Scan for the cell matching the given text and deliver its (x, y) coordinate at center. 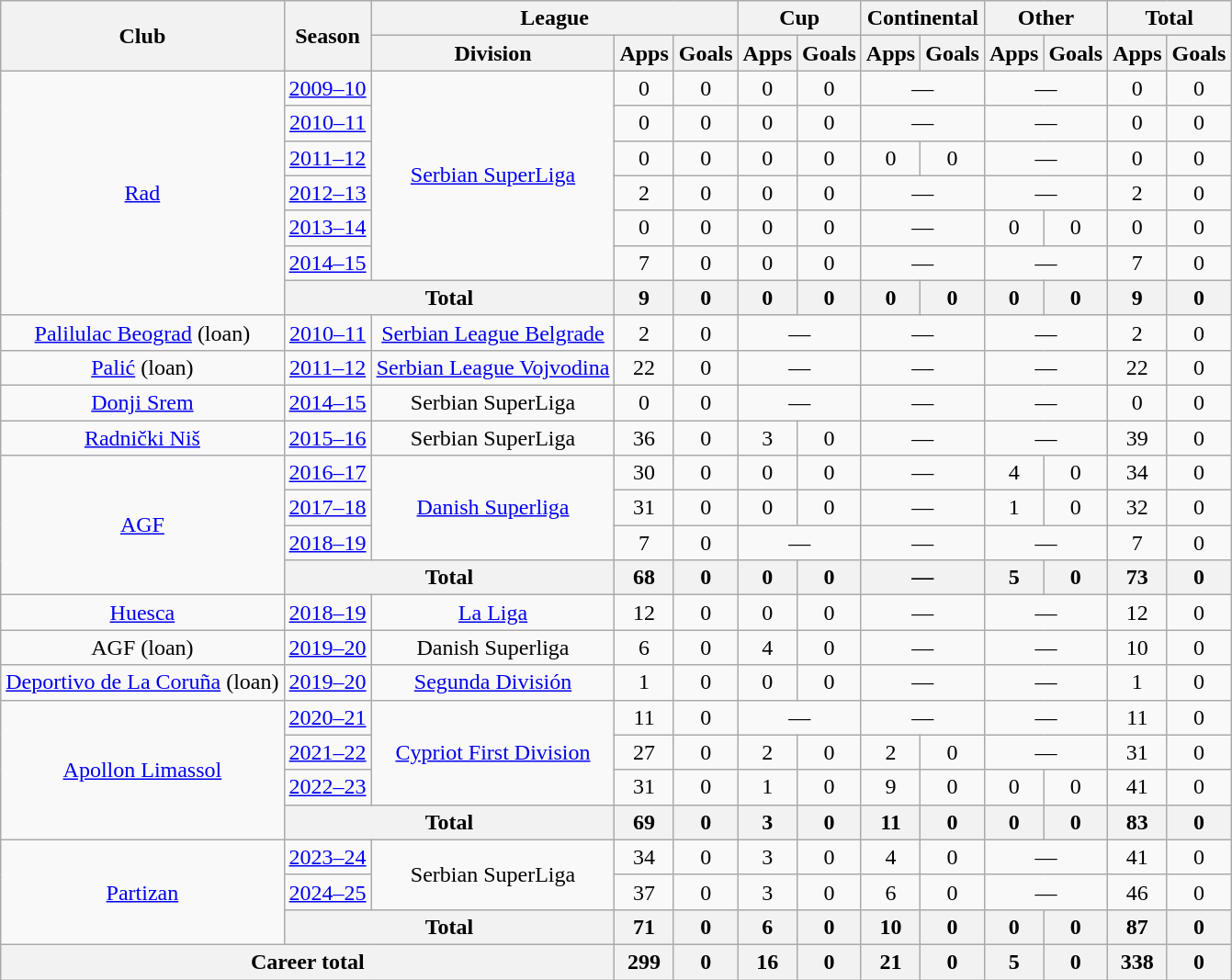
27 (644, 752)
299 (644, 962)
Season (327, 36)
69 (644, 822)
Palić (loan) (142, 367)
87 (1137, 927)
Apollon Limassol (142, 770)
Deportivo de La Coruña (loan) (142, 682)
2017–18 (327, 508)
Serbian League Vojvodina (492, 367)
Division (492, 53)
68 (644, 578)
30 (644, 473)
Radnički Niš (142, 438)
Palilulac Beograd (loan) (142, 332)
Serbian League Belgrade (492, 332)
2013–14 (327, 228)
Club (142, 36)
League (555, 18)
2020–21 (327, 717)
La Liga (492, 613)
2021–22 (327, 752)
2012–13 (327, 193)
Partizan (142, 892)
71 (644, 927)
2023–24 (327, 857)
338 (1137, 962)
2009–10 (327, 88)
Rad (142, 193)
Career total (308, 962)
2022–23 (327, 787)
Donji Srem (142, 402)
2024–25 (327, 892)
2016–17 (327, 473)
39 (1137, 438)
AGF (loan) (142, 648)
32 (1137, 508)
37 (644, 892)
36 (644, 438)
AGF (142, 525)
21 (890, 962)
Huesca (142, 613)
Cypriot First Division (492, 752)
Cup (799, 18)
73 (1137, 578)
Continental (922, 18)
83 (1137, 822)
16 (767, 962)
46 (1137, 892)
Other (1046, 18)
Segunda División (492, 682)
2015–16 (327, 438)
